Extract the [X, Y] coordinate from the center of the cell holding the provided text.  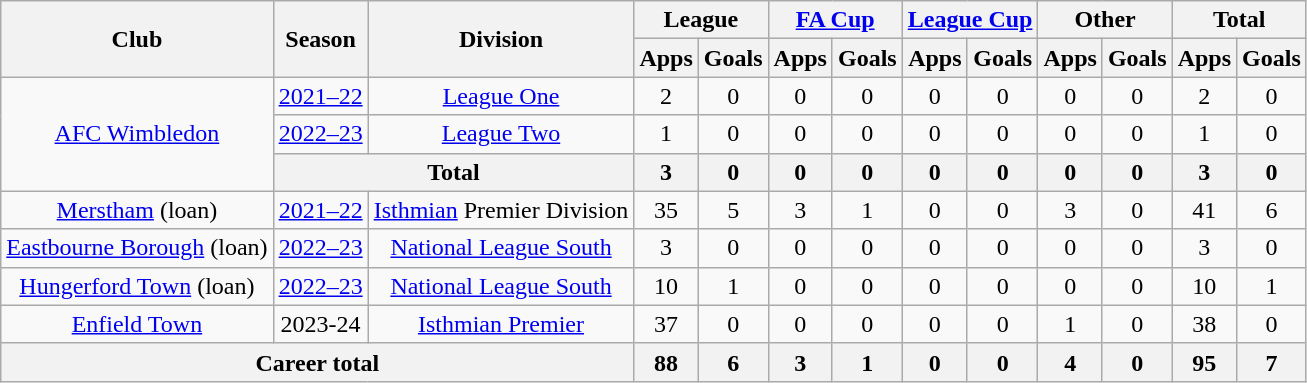
Other [1105, 20]
FA Cup [835, 20]
95 [1204, 362]
88 [666, 362]
4 [1070, 362]
Merstham (loan) [137, 210]
League Two [501, 134]
37 [666, 324]
41 [1204, 210]
AFC Wimbledon [137, 134]
Hungerford Town (loan) [137, 286]
5 [733, 210]
7 [1272, 362]
Isthmian Premier [501, 324]
Enfield Town [137, 324]
League [701, 20]
Eastbourne Borough (loan) [137, 248]
League Cup [970, 20]
38 [1204, 324]
2023-24 [320, 324]
Season [320, 39]
Career total [318, 362]
Club [137, 39]
Division [501, 39]
35 [666, 210]
Isthmian Premier Division [501, 210]
League One [501, 96]
